Pinpoint the cell where the given text exists, returning its (x, y) midpoint coordinate. 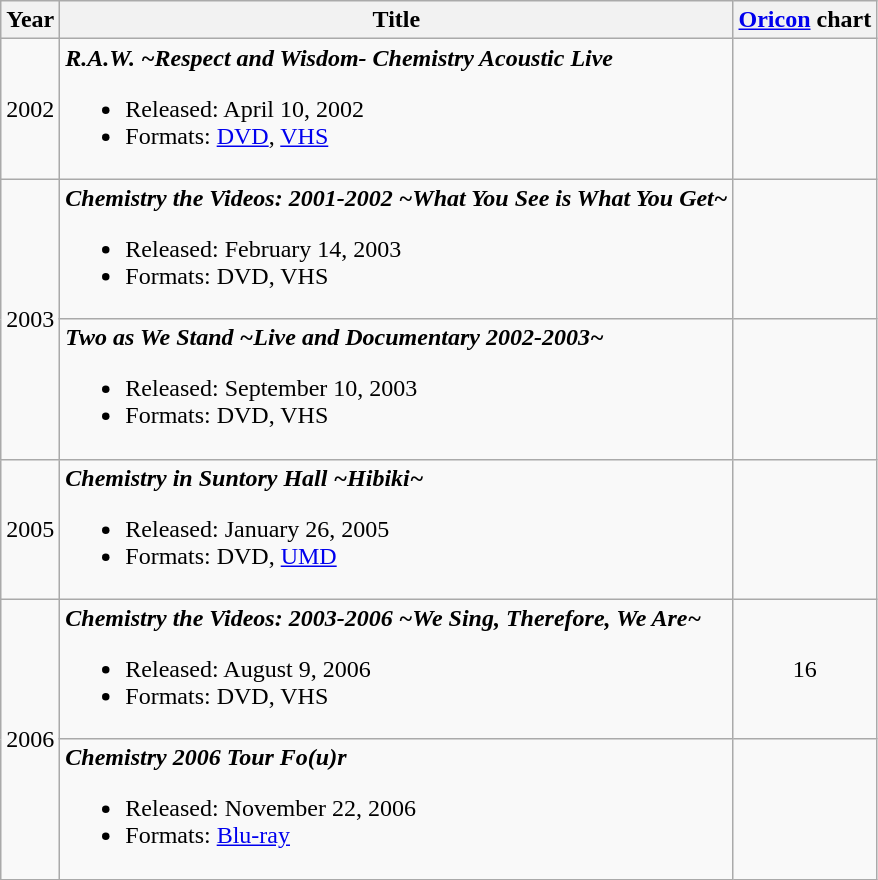
Chemistry in Suntory Hall ~Hibiki~Released: January 26, 2005Formats: DVD, UMD (396, 529)
Chemistry the Videos: 2001-2002 ~What You See is What You Get~Released: February 14, 2003Formats: DVD, VHS (396, 249)
Chemistry 2006 Tour Fo(u)rReleased: November 22, 2006Formats: Blu-ray (396, 809)
2003 (30, 319)
2002 (30, 109)
Chemistry the Videos: 2003-2006 ~We Sing, Therefore, We Are~Released: August 9, 2006Formats: DVD, VHS (396, 669)
Oricon chart (805, 20)
Two as We Stand ~Live and Documentary 2002-2003~Released: September 10, 2003Formats: DVD, VHS (396, 389)
Year (30, 20)
R.A.W. ~Respect and Wisdom- Chemistry Acoustic LiveReleased: April 10, 2002Formats: DVD, VHS (396, 109)
16 (805, 669)
Title (396, 20)
2005 (30, 529)
2006 (30, 739)
